Return [X, Y] of the center of cell containing provided text 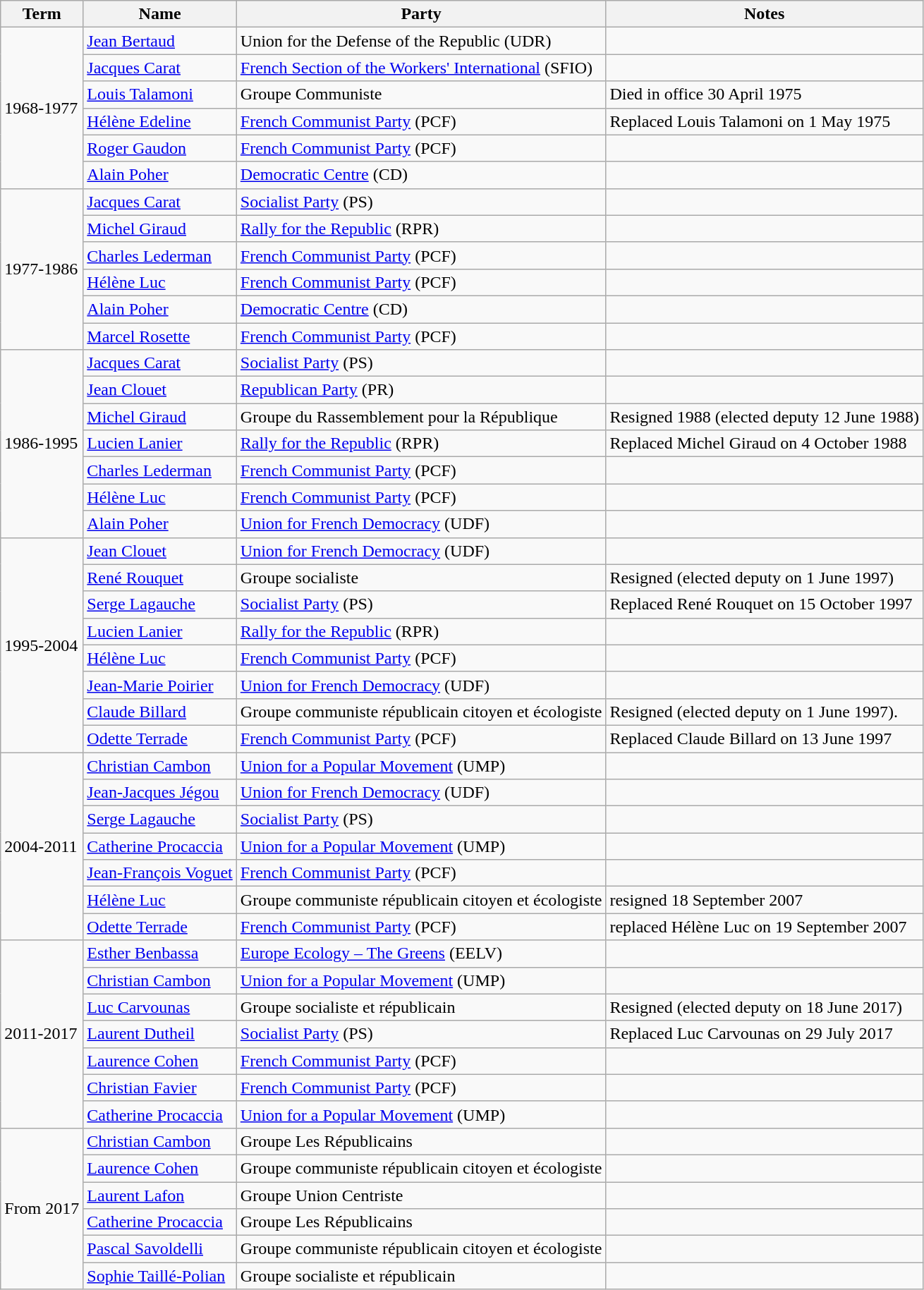
Groupe Union Centriste [421, 1195]
Sophie Taillé-Polian [159, 1276]
2004-2011 [42, 846]
Christian Favier [159, 1088]
1968-1977 [42, 108]
Replaced René Rouquet on 15 October 1997 [765, 604]
2011-2017 [42, 1034]
Roger Gaudon [159, 148]
Groupe socialiste [421, 578]
Marcel Rosette [159, 336]
Replaced Claude Billard on 13 June 1997 [765, 738]
1995-2004 [42, 645]
Party [421, 14]
Claude Billard [159, 712]
René Rouquet [159, 578]
Louis Talamoni [159, 95]
Resigned 1988 (elected deputy 12 June 1988) [765, 417]
Hélène Edeline [159, 121]
Term [42, 14]
Resigned (elected deputy on 18 June 2017) [765, 1007]
Esther Benbassa [159, 954]
Luc Carvounas [159, 1007]
Resigned (elected deputy on 1 June 1997). [765, 712]
Name [159, 14]
Replaced Luc Carvounas on 29 July 2017 [765, 1034]
Jean-François Voguet [159, 873]
Died in office 30 April 1975 [765, 95]
Republican Party (PR) [421, 390]
Resigned (elected deputy on 1 June 1997) [765, 578]
Laurent Dutheil [159, 1034]
Jean Bertaud [159, 41]
1986-1995 [42, 444]
Groupe du Rassemblement pour la République [421, 417]
From 2017 [42, 1208]
French Section of the Workers' International (SFIO) [421, 68]
Pascal Savoldelli [159, 1249]
1977-1986 [42, 269]
resigned 18 September 2007 [765, 900]
Replaced Louis Talamoni on 1 May 1975 [765, 121]
Jean-Marie Poirier [159, 685]
Europe Ecology – The Greens (EELV) [421, 954]
Notes [765, 14]
Laurent Lafon [159, 1195]
Jean-Jacques Jégou [159, 793]
Replaced Michel Giraud on 4 October 1988 [765, 444]
replaced Hélène Luc on 19 September 2007 [765, 927]
Union for the Defense of the Republic (UDR) [421, 41]
Groupe Communiste [421, 95]
